Return the (x, y) coordinate for the center point of the cell that contains the specified text.  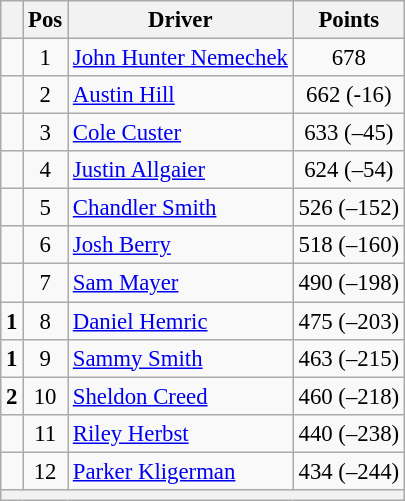
662 (-16) (348, 95)
Pos (46, 20)
10 (46, 396)
9 (46, 358)
Cole Custer (181, 133)
Parker Kligerman (181, 471)
526 (–152) (348, 208)
Sammy Smith (181, 358)
11 (46, 433)
Points (348, 20)
434 (–244) (348, 471)
John Hunter Nemechek (181, 58)
Daniel Hemric (181, 321)
633 (–45) (348, 133)
518 (–160) (348, 245)
Chandler Smith (181, 208)
440 (–238) (348, 433)
4 (46, 170)
Sheldon Creed (181, 396)
12 (46, 471)
5 (46, 208)
Josh Berry (181, 245)
3 (46, 133)
460 (–218) (348, 396)
475 (–203) (348, 321)
Justin Allgaier (181, 170)
463 (–215) (348, 358)
624 (–54) (348, 170)
6 (46, 245)
Driver (181, 20)
Riley Herbst (181, 433)
8 (46, 321)
490 (–198) (348, 283)
7 (46, 283)
678 (348, 58)
Sam Mayer (181, 283)
Austin Hill (181, 95)
